Output the [x, y] coordinate of the center of the cell containing the given text.  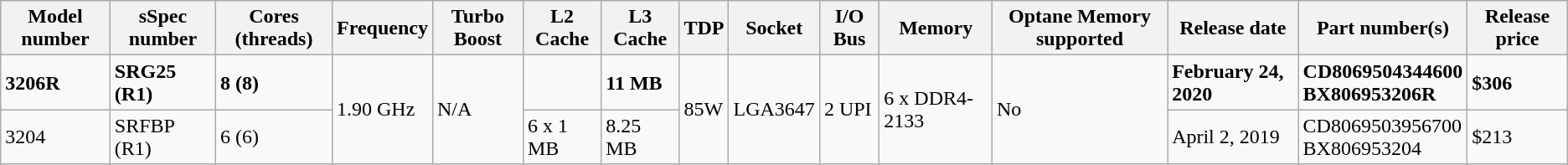
April 2, 2019 [1233, 137]
11 MB [640, 82]
Model number [55, 28]
Optane Memory supported [1079, 28]
Turbo Boost [477, 28]
I/O Bus [849, 28]
SRFBP (R1) [162, 137]
$213 [1518, 137]
CD8069504344600BX806953206R [1383, 82]
$306 [1518, 82]
6 x DDR4-2133 [936, 110]
Release date [1233, 28]
sSpec number [162, 28]
Memory [936, 28]
Frequency [382, 28]
8.25 MB [640, 137]
CD8069503956700BX806953204 [1383, 137]
8 (8) [275, 82]
Release price [1518, 28]
N/A [477, 110]
1.90 GHz [382, 110]
85W [704, 110]
SRG25 (R1) [162, 82]
6 x 1 MB [561, 137]
LGA3647 [774, 110]
6 (6) [275, 137]
No [1079, 110]
L3 Cache [640, 28]
Cores (threads) [275, 28]
L2 Cache [561, 28]
Part number(s) [1383, 28]
3204 [55, 137]
February 24, 2020 [1233, 82]
2 UPI [849, 110]
Socket [774, 28]
3206R [55, 82]
TDP [704, 28]
